Locate the cell with the specified text and output its [X, Y] center coordinate. 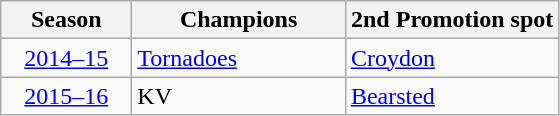
2015–16 [66, 96]
KV [239, 96]
Bearsted [452, 96]
Season [66, 20]
2nd Promotion spot [452, 20]
Tornadoes [239, 58]
Champions [239, 20]
Croydon [452, 58]
2014–15 [66, 58]
